Return (X, Y) of the center of cell containing provided text 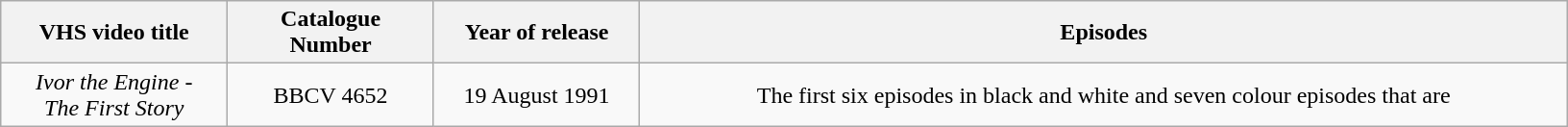
VHS video title (114, 33)
Episodes (1104, 33)
Ivor the Engine -The First Story (114, 94)
19 August 1991 (536, 94)
Year of release (536, 33)
The first six episodes in black and white and seven colour episodes that are (1104, 94)
CatalogueNumber (331, 33)
BBCV 4652 (331, 94)
